Identify which cell holds the provided text, then report its (X, Y) central coordinate. 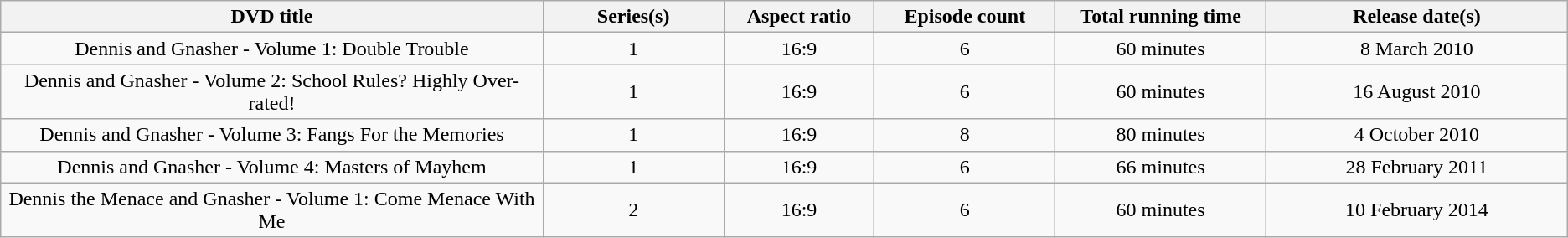
66 minutes (1161, 167)
80 minutes (1161, 135)
8 March 2010 (1416, 49)
4 October 2010 (1416, 135)
Release date(s) (1416, 17)
Dennis and Gnasher - Volume 1: Double Trouble (271, 49)
Dennis and Gnasher - Volume 2: School Rules? Highly Over-rated! (271, 92)
Total running time (1161, 17)
Dennis the Menace and Gnasher - Volume 1: Come Menace With Me (271, 210)
Aspect ratio (799, 17)
16 August 2010 (1416, 92)
28 February 2011 (1416, 167)
Dennis and Gnasher - Volume 3: Fangs For the Memories (271, 135)
8 (965, 135)
DVD title (271, 17)
2 (633, 210)
Dennis and Gnasher - Volume 4: Masters of Mayhem (271, 167)
Episode count (965, 17)
10 February 2014 (1416, 210)
Series(s) (633, 17)
